Find where the given text appears and provide that cell's center as (X, Y) coordinate. 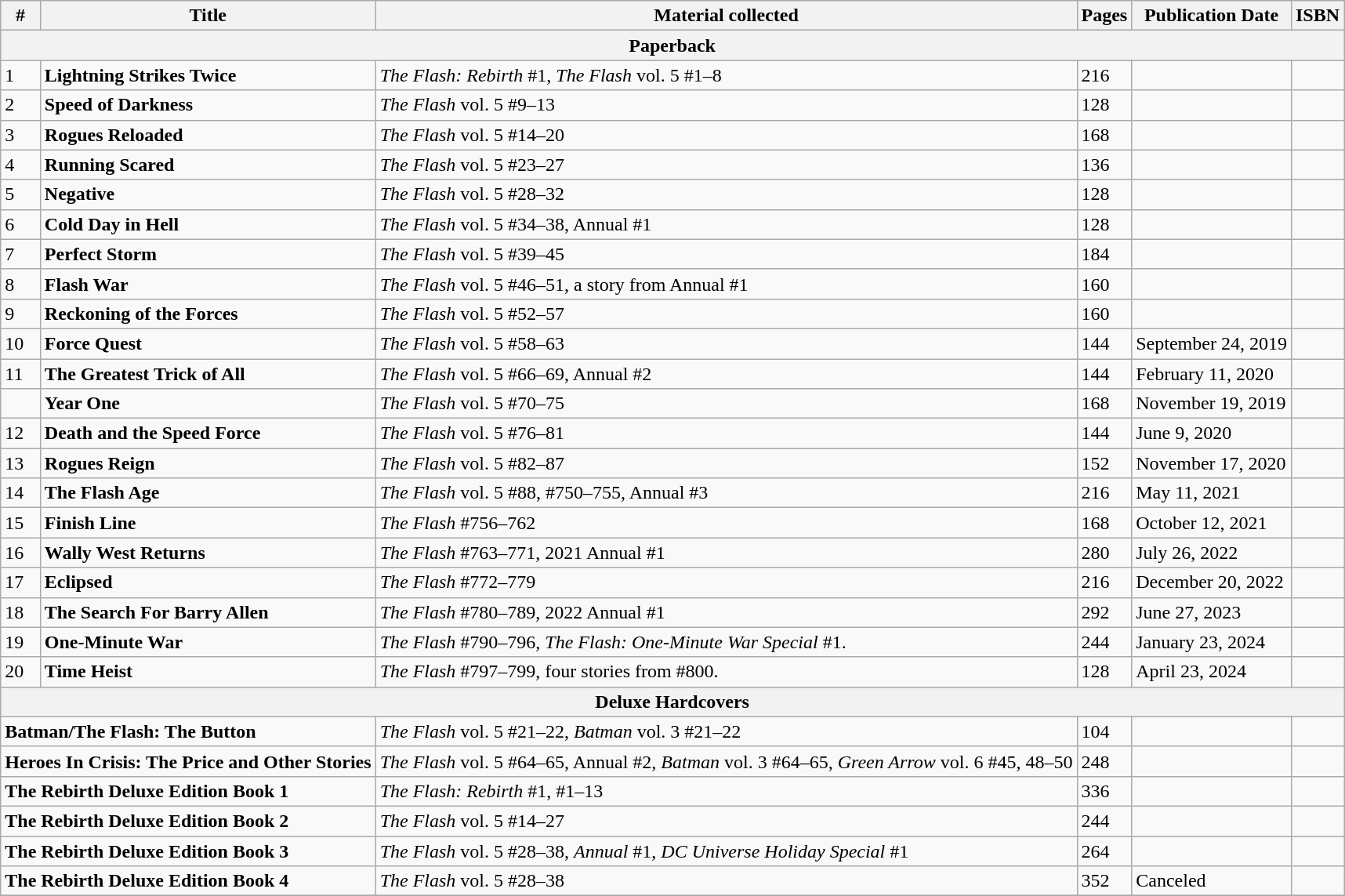
The Flash: Rebirth #1, The Flash vol. 5 #1–8 (726, 75)
Death and the Speed Force (208, 433)
18 (20, 612)
The Flash vol. 5 #76–81 (726, 433)
The Rebirth Deluxe Edition Book 3 (188, 851)
Year One (208, 404)
The Flash vol. 5 #34–38, Annual #1 (726, 224)
10 (20, 343)
The Rebirth Deluxe Edition Book 2 (188, 821)
Title (208, 16)
104 (1104, 731)
352 (1104, 881)
The Flash vol. 5 #9–13 (726, 105)
The Flash #780–789, 2022 Annual #1 (726, 612)
11 (20, 374)
The Rebirth Deluxe Edition Book 1 (188, 791)
The Flash vol. 5 #82–87 (726, 463)
The Greatest Trick of All (208, 374)
16 (20, 553)
November 17, 2020 (1212, 463)
Batman/The Flash: The Button (188, 731)
The Flash #797–799, four stories from #800. (726, 672)
The Flash vol. 5 #28–32 (726, 194)
264 (1104, 851)
The Flash vol. 5 #70–75 (726, 404)
Canceled (1212, 881)
One-Minute War (208, 642)
Heroes In Crisis: The Price and Other Stories (188, 761)
184 (1104, 254)
September 24, 2019 (1212, 343)
The Search For Barry Allen (208, 612)
Flash War (208, 284)
December 20, 2022 (1212, 582)
136 (1104, 165)
June 9, 2020 (1212, 433)
October 12, 2021 (1212, 523)
The Flash vol. 5 #23–27 (726, 165)
The Flash vol. 5 #39–45 (726, 254)
6 (20, 224)
Lightning Strikes Twice (208, 75)
15 (20, 523)
The Flash vol. 5 #66–69, Annual #2 (726, 374)
November 19, 2019 (1212, 404)
Eclipsed (208, 582)
19 (20, 642)
The Flash vol. 5 #14–27 (726, 821)
Finish Line (208, 523)
The Flash #756–762 (726, 523)
# (20, 16)
20 (20, 672)
13 (20, 463)
ISBN (1317, 16)
3 (20, 135)
The Flash vol. 5 #58–63 (726, 343)
February 11, 2020 (1212, 374)
1 (20, 75)
Wally West Returns (208, 553)
The Flash vol. 5 #28–38 (726, 881)
336 (1104, 791)
Cold Day in Hell (208, 224)
The Flash Age (208, 493)
292 (1104, 612)
The Flash vol. 5 #46–51, a story from Annual #1 (726, 284)
5 (20, 194)
8 (20, 284)
7 (20, 254)
The Flash #763–771, 2021 Annual #1 (726, 553)
The Flash vol. 5 #88, #750–755, Annual #3 (726, 493)
4 (20, 165)
248 (1104, 761)
Rogues Reloaded (208, 135)
Publication Date (1212, 16)
The Flash vol. 5 #14–20 (726, 135)
The Flash vol. 5 #21–22, Batman vol. 3 #21–22 (726, 731)
Force Quest (208, 343)
Running Scared (208, 165)
152 (1104, 463)
The Flash: Rebirth #1, #1–13 (726, 791)
Reckoning of the Forces (208, 314)
June 27, 2023 (1212, 612)
Perfect Storm (208, 254)
Paperback (672, 45)
9 (20, 314)
July 26, 2022 (1212, 553)
May 11, 2021 (1212, 493)
January 23, 2024 (1212, 642)
Speed of Darkness (208, 105)
Pages (1104, 16)
2 (20, 105)
Negative (208, 194)
17 (20, 582)
The Flash #772–779 (726, 582)
280 (1104, 553)
The Flash vol. 5 #52–57 (726, 314)
Material collected (726, 16)
The Flash vol. 5 #64–65, Annual #2, Batman vol. 3 #64–65, Green Arrow vol. 6 #45, 48–50 (726, 761)
Rogues Reign (208, 463)
14 (20, 493)
Deluxe Hardcovers (672, 702)
The Rebirth Deluxe Edition Book 4 (188, 881)
12 (20, 433)
The Flash vol. 5 #28–38, Annual #1, DC Universe Holiday Special #1 (726, 851)
The Flash #790–796, The Flash: One-Minute War Special #1. (726, 642)
April 23, 2024 (1212, 672)
Time Heist (208, 672)
